Find where the given text appears and provide that cell's center as (X, Y) coordinate. 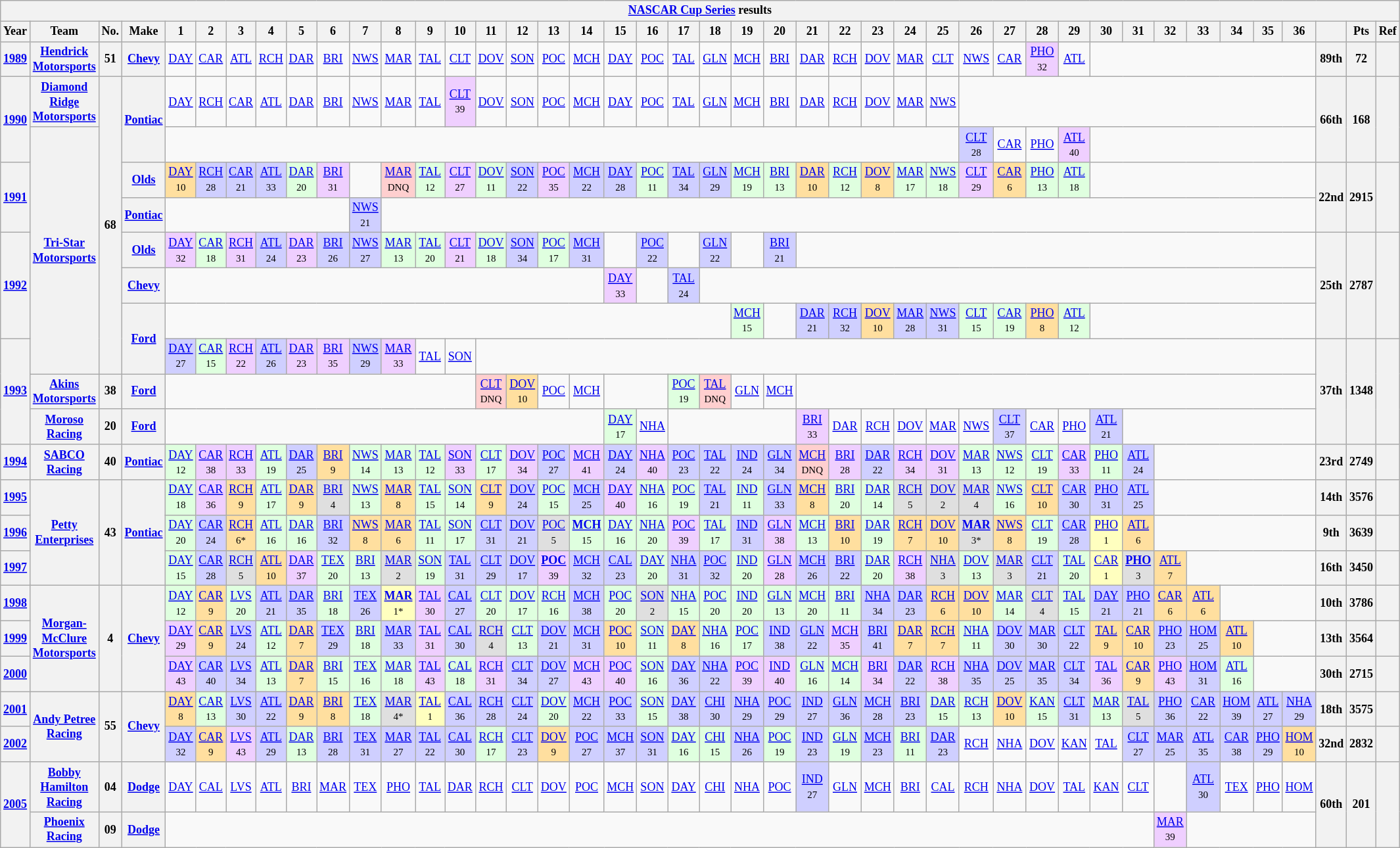
SON14 (460, 498)
SON15 (653, 709)
Make (143, 32)
168 (1362, 120)
TAL17 (715, 532)
14th (1332, 498)
HOM25 (1203, 638)
NWS18 (943, 180)
MAR14 (1010, 603)
DOV8 (877, 180)
MCH43 (586, 674)
Ref (1388, 32)
IND40 (780, 674)
CLT17 (491, 462)
BRI4 (333, 498)
NHA20 (653, 532)
26 (976, 32)
HOM39 (1237, 709)
DOV18 (491, 250)
BRI26 (333, 250)
DAR21 (812, 321)
NASCAR Cup Series results (700, 11)
CAL18 (460, 674)
TAL30 (430, 603)
TEX31 (365, 744)
POC35 (554, 180)
MAR4 (976, 498)
CAL36 (460, 709)
Morgan-McClure Motorsports (64, 639)
NHA40 (653, 462)
POC29 (780, 709)
MAR8 (398, 498)
GLN38 (780, 532)
RCH6* (241, 532)
GLN28 (780, 568)
PHO21 (1138, 603)
CLT28 (976, 145)
DAY43 (181, 674)
9 (430, 32)
DAR37 (301, 568)
SON34 (523, 250)
MAR30 (1042, 638)
1999 (16, 638)
2001 (16, 709)
CLT13 (523, 638)
MAR18 (398, 674)
DOV20 (554, 709)
BRI31 (333, 180)
1991 (16, 197)
BRI32 (333, 532)
CHI15 (715, 744)
ATL27 (1269, 709)
MAR27 (398, 744)
12 (523, 32)
PHO1 (1106, 532)
MCH35 (845, 638)
ATL25 (1138, 498)
72 (1362, 59)
RCH13 (976, 709)
28 (1042, 32)
MCH41 (586, 462)
NHA3 (943, 568)
3 (241, 32)
68 (110, 225)
KAN15 (1042, 709)
DOV2 (943, 498)
DOV11 (491, 180)
CAR24 (211, 532)
RCH33 (241, 462)
NWS12 (1010, 462)
PHO31 (1106, 498)
TAL5 (1138, 709)
DAY10 (181, 180)
DAY21 (1106, 603)
3639 (1362, 532)
17 (684, 32)
MARDNQ (398, 180)
IND31 (747, 532)
SON19 (430, 568)
2787 (1362, 285)
22nd (1332, 197)
2002 (16, 744)
CAR1 (1106, 568)
BRI15 (333, 674)
DAY27 (181, 356)
MCH23 (877, 744)
Pts (1362, 32)
CLT20 (491, 603)
TAL11 (430, 532)
8 (398, 32)
NHA26 (747, 744)
NWS31 (943, 321)
No. (110, 32)
35 (1269, 32)
ATL13 (271, 674)
PHO13 (1042, 180)
2005 (16, 805)
MCH25 (586, 498)
DAY29 (181, 638)
Team (64, 32)
HOM31 (1203, 674)
CAR19 (1010, 321)
2832 (1362, 744)
GLN33 (780, 498)
ATL22 (271, 709)
5 (301, 32)
ATL30 (1203, 787)
13 (554, 32)
ATL18 (1074, 180)
MCH8 (812, 498)
DAR16 (301, 532)
38 (110, 392)
GLN36 (845, 709)
Bobby Hamilton Racing (64, 787)
GLN29 (715, 180)
13th (1332, 638)
HOM10 (1299, 744)
30 (1106, 32)
23 (877, 32)
DAR15 (943, 709)
19 (747, 32)
31 (1138, 32)
29 (1074, 32)
DOV31 (943, 462)
TAL43 (430, 674)
Diamond Ridge Motorsports (64, 102)
09 (110, 830)
BRI23 (910, 709)
LVS (241, 787)
MCH14 (845, 674)
CAR18 (211, 250)
POC23 (684, 462)
NHA15 (684, 603)
SON11 (653, 638)
6 (333, 32)
BRI33 (812, 427)
Moroso Racing (64, 427)
DOV34 (523, 462)
36 (1299, 32)
3575 (1362, 709)
PHO23 (1170, 638)
CAR30 (1074, 498)
LVS34 (241, 674)
MCHDNQ (812, 462)
CAR21 (241, 180)
1996 (16, 532)
1 (181, 32)
MCH20 (812, 603)
DAY38 (684, 709)
SON22 (523, 180)
NWS16 (1010, 498)
60th (1332, 805)
MAR25 (1170, 744)
89th (1332, 59)
CLT22 (1074, 638)
7 (365, 32)
TAL36 (1106, 674)
1992 (16, 285)
ATL17 (271, 498)
CLT10 (1042, 498)
GLN13 (780, 603)
POC15 (554, 498)
CHI30 (715, 709)
14 (586, 32)
DAY24 (620, 462)
CLT24 (523, 709)
TALDNQ (715, 392)
DAR13 (301, 744)
CAR15 (211, 356)
MCH37 (620, 744)
MAR35 (1042, 674)
CLT39 (460, 102)
Phoenix Racing (64, 830)
SON16 (653, 674)
TAL9 (1106, 638)
CAR10 (1138, 638)
CAR40 (211, 674)
10th (1332, 603)
DAR10 (812, 180)
18 (715, 32)
BRI41 (877, 638)
BRI35 (333, 356)
DAY36 (684, 674)
CHI (715, 787)
CAL27 (460, 603)
24 (910, 32)
MCH28 (877, 709)
DAR35 (301, 603)
CLT9 (491, 498)
Year (16, 32)
NHA11 (976, 638)
30th (1332, 674)
RCH34 (910, 462)
MCH19 (747, 180)
ATL29 (271, 744)
TAL24 (684, 286)
GLN19 (845, 744)
55 (110, 727)
201 (1362, 805)
PHO36 (1170, 709)
TEX29 (333, 638)
11 (491, 32)
33 (1203, 32)
MCH38 (586, 603)
3786 (1362, 603)
PHO43 (1170, 674)
CAR22 (1203, 709)
DAY15 (181, 568)
Petty Enterprises (64, 532)
DAY18 (181, 498)
MCH13 (812, 532)
RCH32 (845, 321)
21 (812, 32)
3450 (1362, 568)
CLT23 (523, 744)
NHA34 (877, 603)
32 (1170, 32)
LVS43 (241, 744)
DAR19 (877, 532)
NWS13 (365, 498)
MCH32 (586, 568)
MCH26 (812, 568)
DAY28 (620, 180)
DAY40 (620, 498)
NHA31 (684, 568)
2915 (1362, 197)
POC40 (620, 674)
GLN16 (812, 674)
TEX16 (365, 674)
DOV24 (523, 498)
34 (1237, 32)
2715 (1362, 674)
25th (1332, 285)
SON33 (460, 462)
NWS21 (365, 215)
23rd (1332, 462)
18th (1332, 709)
PHO8 (1042, 321)
Andy Petree Racing (64, 727)
22 (845, 32)
MAR28 (910, 321)
NHA35 (976, 674)
ATL33 (271, 180)
TEX20 (333, 568)
DOV9 (554, 744)
15 (620, 32)
25 (943, 32)
MAR3* (976, 532)
3564 (1362, 638)
POC5 (554, 532)
PHO3 (1138, 568)
GLN34 (780, 462)
MAR1* (398, 603)
CAR33 (1074, 462)
1989 (16, 59)
RCH22 (241, 356)
51 (110, 59)
SON31 (653, 744)
SABCO Racing (64, 462)
BRI21 (780, 250)
NHA22 (715, 674)
CLT15 (976, 321)
16th (1332, 568)
LVS24 (241, 638)
CLT37 (1010, 427)
POC32 (715, 568)
10 (460, 32)
MAR17 (910, 180)
BRI20 (845, 498)
IND11 (747, 498)
POC10 (620, 638)
40 (110, 462)
BRI9 (333, 462)
DOV13 (976, 568)
1997 (16, 568)
TAL1 (430, 709)
TEX26 (365, 603)
CLT4 (1042, 603)
2 (211, 32)
32nd (1332, 744)
1990 (16, 120)
PHO32 (1042, 59)
1995 (16, 498)
Hendrick Motorsports (64, 59)
3576 (1362, 498)
DAY17 (620, 427)
TAL34 (684, 180)
DAR14 (877, 498)
SON17 (460, 532)
DOV30 (1010, 638)
DAY33 (620, 286)
TEX18 (365, 709)
1993 (16, 392)
DAR25 (301, 462)
RCH16 (554, 603)
16 (653, 32)
NWS27 (365, 250)
RCH6 (943, 603)
ATL40 (1074, 145)
1348 (1362, 392)
ATL19 (271, 462)
RCH17 (491, 744)
9th (1332, 532)
ATL26 (271, 356)
POC22 (653, 250)
TAL21 (715, 498)
LVS20 (241, 603)
Tri-Star Motorsports (64, 250)
43 (110, 532)
66th (1332, 120)
CAR13 (211, 709)
RCH12 (845, 180)
IND24 (747, 462)
PHO29 (1269, 744)
ATL35 (1203, 744)
BRI22 (845, 568)
IND38 (780, 638)
POC11 (653, 180)
CLTDNQ (491, 392)
MAR39 (1170, 830)
27 (1010, 32)
RCH4 (491, 638)
SON2 (653, 603)
MAR4* (398, 709)
NWS29 (365, 356)
2749 (1362, 462)
POC33 (620, 709)
1994 (16, 462)
37th (1332, 392)
BRI10 (845, 532)
Akins Motorsports (64, 392)
ATL7 (1170, 568)
RCH9 (241, 498)
2000 (16, 674)
MAR2 (398, 568)
LVS30 (241, 709)
MAR6 (398, 532)
04 (110, 787)
IND23 (812, 744)
CAL23 (620, 568)
1998 (16, 603)
BRI34 (877, 674)
CAR36 (211, 498)
NWS14 (365, 462)
DOV27 (554, 674)
MAR3 (1010, 568)
DOV25 (1010, 674)
BRI8 (333, 709)
PHO11 (1106, 462)
HOM (1299, 787)
